Find where the given text appears and provide that cell's center as [X, Y] coordinate. 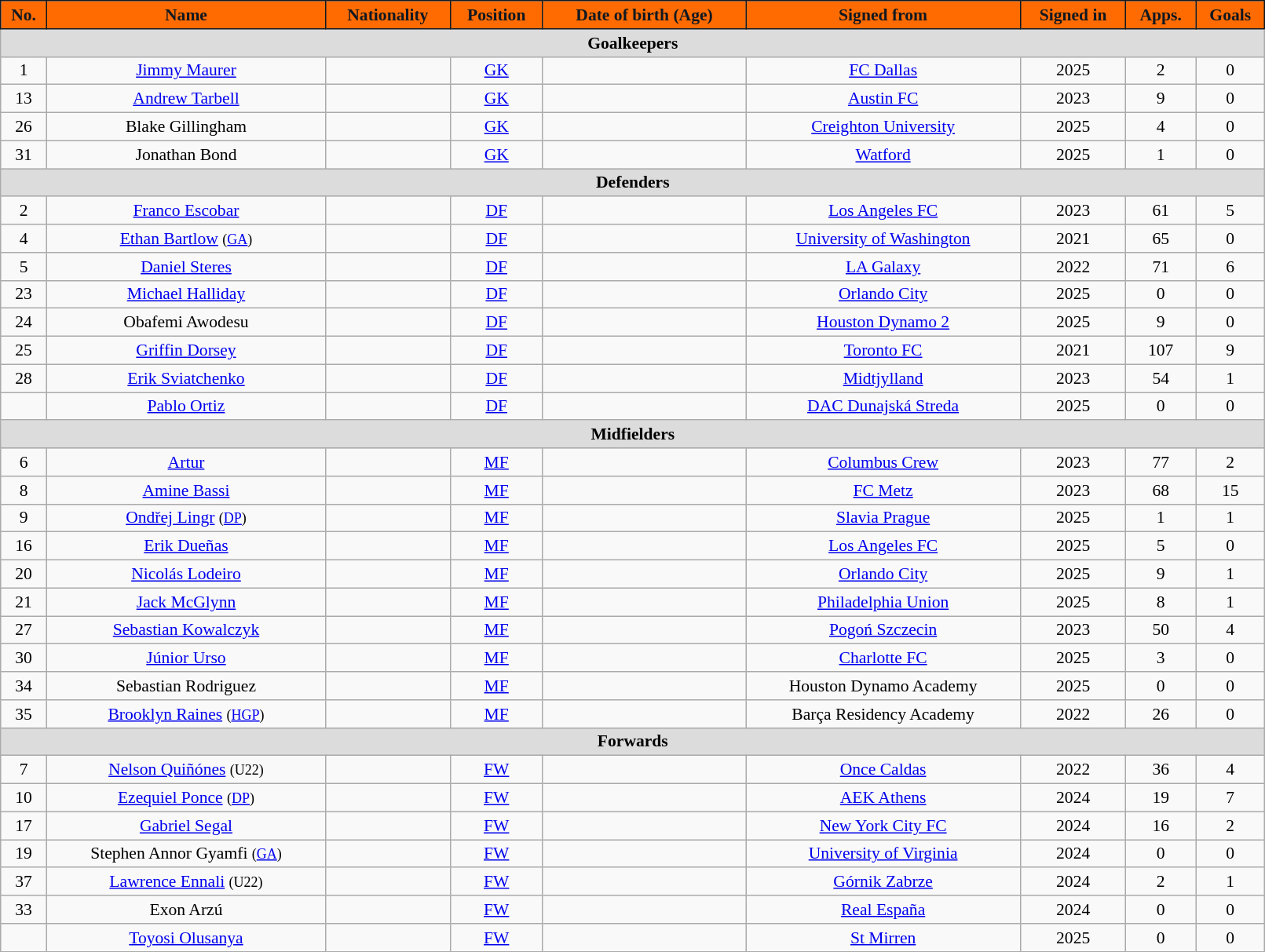
68 [1161, 491]
21 [24, 602]
Andrew Tarbell [185, 99]
71 [1161, 267]
St Mirren [883, 938]
Toronto FC [883, 351]
23 [24, 294]
Real España [883, 910]
Once Caldas [883, 770]
Jonathan Bond [185, 155]
Jack McGlynn [185, 602]
University of Virginia [883, 854]
Charlotte FC [883, 658]
Watford [883, 155]
107 [1161, 351]
Goals [1230, 15]
LA Galaxy [883, 267]
61 [1161, 211]
28 [24, 378]
Midfielders [633, 435]
Júnior Urso [185, 658]
Griffin Dorsey [185, 351]
3 [1161, 658]
Signed from [883, 15]
Górnik Zabrze [883, 882]
Columbus Crew [883, 462]
Ondřej Lingr (DP) [185, 518]
Philadelphia Union [883, 602]
Barça Residency Academy [883, 714]
Exon Arzú [185, 910]
Nicolás Lodeiro [185, 574]
Pablo Ortiz [185, 407]
30 [24, 658]
34 [24, 686]
33 [24, 910]
Forwards [633, 742]
Apps. [1161, 15]
54 [1161, 378]
Jimmy Maurer [185, 71]
Defenders [633, 183]
20 [24, 574]
Amine Bassi [185, 491]
Lawrence Ennali (U22) [185, 882]
65 [1161, 239]
AEK Athens [883, 798]
Austin FC [883, 99]
FC Dallas [883, 71]
Ethan Bartlow (GA) [185, 239]
Name [185, 15]
Nationality [388, 15]
Erik Sviatchenko [185, 378]
Sebastian Rodriguez [185, 686]
FC Metz [883, 491]
Blake Gillingham [185, 127]
17 [24, 826]
Slavia Prague [883, 518]
Goalkeepers [633, 43]
University of Washington [883, 239]
Michael Halliday [185, 294]
Sebastian Kowalczyk [185, 630]
36 [1161, 770]
25 [24, 351]
Obafemi Awodesu [185, 323]
Nelson Quiñónes (U22) [185, 770]
Daniel Steres [185, 267]
15 [1230, 491]
Erik Dueñas [185, 546]
Houston Dynamo Academy [883, 686]
Brooklyn Raines (HGP) [185, 714]
Pogoń Szczecin [883, 630]
New York City FC [883, 826]
Houston Dynamo 2 [883, 323]
35 [24, 714]
Date of birth (Age) [644, 15]
13 [24, 99]
No. [24, 15]
31 [24, 155]
Stephen Annor Gyamfi (GA) [185, 854]
Ezequiel Ponce (DP) [185, 798]
Position [496, 15]
Franco Escobar [185, 211]
DAC Dunajská Streda [883, 407]
Artur [185, 462]
50 [1161, 630]
Creighton University [883, 127]
77 [1161, 462]
Gabriel Segal [185, 826]
37 [24, 882]
27 [24, 630]
10 [24, 798]
Signed in [1073, 15]
Midtjylland [883, 378]
Toyosi Olusanya [185, 938]
24 [24, 323]
